Find where the given text appears and provide that cell's center as [x, y] coordinate. 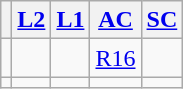
R16 [116, 58]
SC [162, 20]
L1 [70, 20]
AC [116, 20]
L2 [32, 20]
